Scan for the cell matching the given text and deliver its (x, y) coordinate at center. 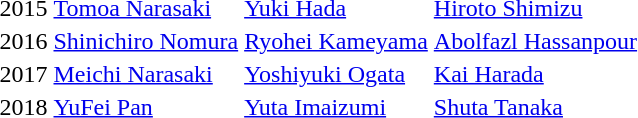
Meichi Narasaki (146, 74)
Kai Harada (535, 74)
Abolfazl Hassanpour (535, 41)
Ryohei Kameyama (336, 41)
Shinichiro Nomura (146, 41)
Yoshiyuki Ogata (336, 74)
